Search for the cell housing the specified text and yield its [X, Y] center coordinate. 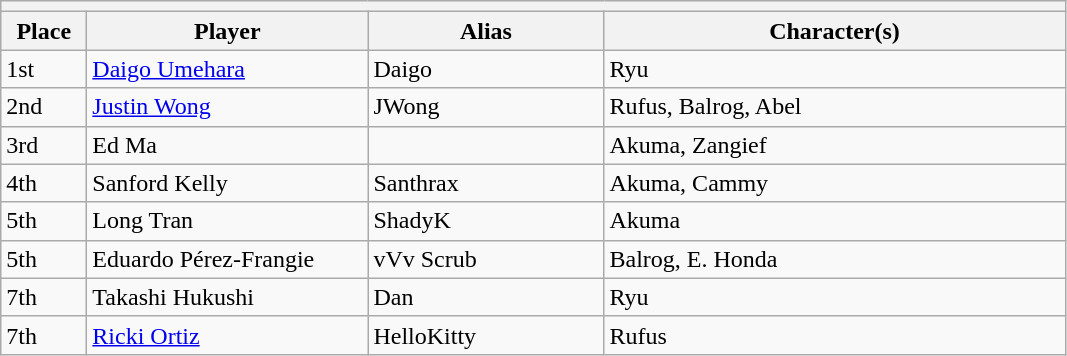
Balrog, E. Honda [834, 259]
Character(s) [834, 31]
Daigo [486, 69]
Sanford Kelly [228, 183]
Player [228, 31]
Dan [486, 297]
3rd [44, 145]
HelloKitty [486, 335]
Santhrax [486, 183]
Place [44, 31]
ShadyK [486, 221]
Rufus [834, 335]
Rufus, Balrog, Abel [834, 107]
vVv Scrub [486, 259]
Ed Ma [228, 145]
Long Tran [228, 221]
Akuma, Cammy [834, 183]
Daigo Umehara [228, 69]
Alias [486, 31]
Justin Wong [228, 107]
Ricki Ortiz [228, 335]
JWong [486, 107]
Akuma [834, 221]
Takashi Hukushi [228, 297]
Eduardo Pérez-Frangie [228, 259]
2nd [44, 107]
Akuma, Zangief [834, 145]
1st [44, 69]
4th [44, 183]
